From the cell containing the given text, extract its center point as [x, y] coordinate. 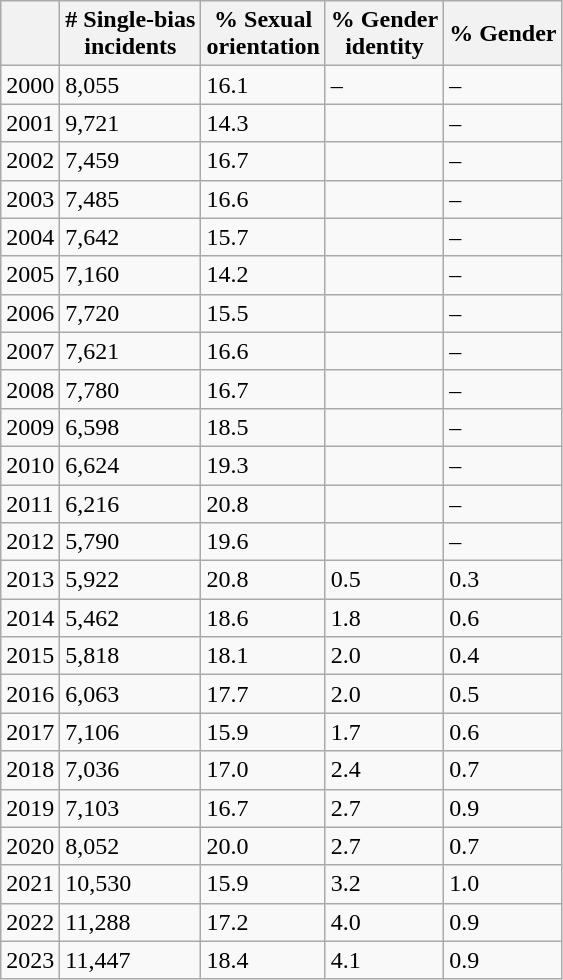
9,721 [130, 123]
2001 [30, 123]
17.7 [263, 694]
17.2 [263, 922]
1.7 [384, 732]
18.6 [263, 618]
7,720 [130, 313]
5,462 [130, 618]
1.8 [384, 618]
7,485 [130, 199]
4.1 [384, 960]
2000 [30, 85]
2021 [30, 884]
2023 [30, 960]
18.5 [263, 427]
2010 [30, 465]
2012 [30, 542]
15.7 [263, 237]
7,642 [130, 237]
2014 [30, 618]
2019 [30, 808]
7,459 [130, 161]
5,790 [130, 542]
% Genderidentity [384, 34]
2016 [30, 694]
7,780 [130, 389]
7,036 [130, 770]
# Single-biasincidents [130, 34]
14.2 [263, 275]
3.2 [384, 884]
2009 [30, 427]
2005 [30, 275]
2006 [30, 313]
% Gender [503, 34]
15.5 [263, 313]
2002 [30, 161]
8,052 [130, 846]
% Sexualorientation [263, 34]
6,063 [130, 694]
2003 [30, 199]
2.4 [384, 770]
19.3 [263, 465]
7,103 [130, 808]
7,106 [130, 732]
0.4 [503, 656]
7,160 [130, 275]
2022 [30, 922]
10,530 [130, 884]
2017 [30, 732]
2007 [30, 351]
4.0 [384, 922]
2020 [30, 846]
20.0 [263, 846]
5,818 [130, 656]
2008 [30, 389]
2018 [30, 770]
5,922 [130, 580]
18.1 [263, 656]
2013 [30, 580]
18.4 [263, 960]
1.0 [503, 884]
7,621 [130, 351]
17.0 [263, 770]
2004 [30, 237]
8,055 [130, 85]
11,447 [130, 960]
6,598 [130, 427]
16.1 [263, 85]
2015 [30, 656]
6,624 [130, 465]
14.3 [263, 123]
19.6 [263, 542]
2011 [30, 503]
11,288 [130, 922]
0.3 [503, 580]
6,216 [130, 503]
